Search for the cell housing the specified text and yield its (X, Y) center coordinate. 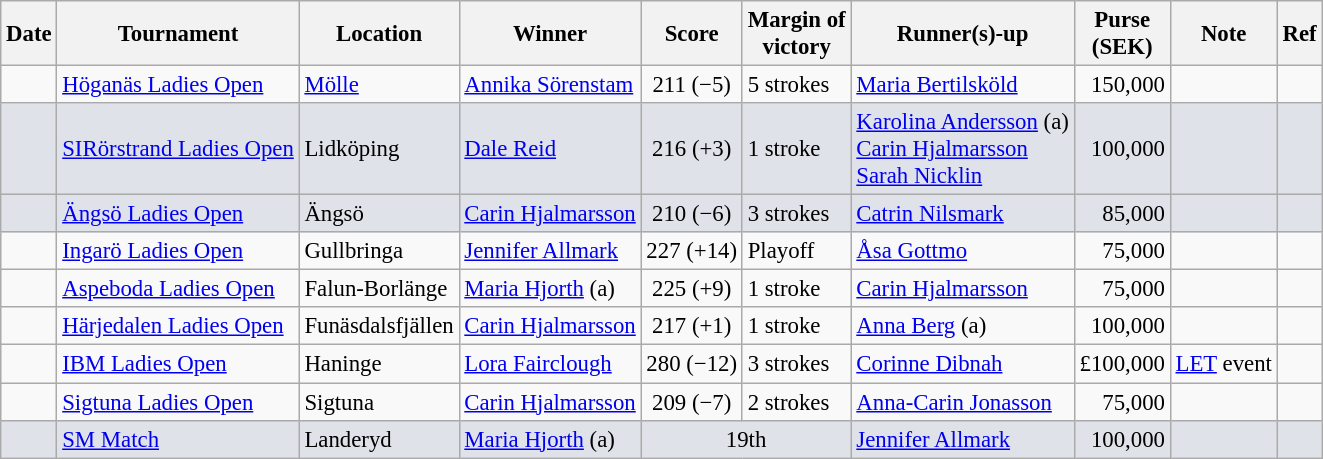
Ref (1300, 34)
5 strokes (796, 85)
Sigtuna Ladies Open (178, 402)
Mölle (379, 85)
Åsa Gottmo (962, 251)
£100,000 (1122, 364)
Catrin Nilsmark (962, 214)
Anna-Carin Jonasson (962, 402)
Maria Bertilsköld (962, 85)
Falun-Borlänge (379, 289)
IBM Ladies Open (178, 364)
Corinne Dibnah (962, 364)
Haninge (379, 364)
Tournament (178, 34)
Lora Fairclough (550, 364)
Funäsdalsfjällen (379, 327)
Aspeboda Ladies Open (178, 289)
Sigtuna (379, 402)
Runner(s)-up (962, 34)
Winner (550, 34)
211 (−5) (692, 85)
Ingarö Ladies Open (178, 251)
Score (692, 34)
85,000 (1122, 214)
280 (−12) (692, 364)
225 (+9) (692, 289)
Anna Berg (a) (962, 327)
SM Match (178, 439)
Lidköping (379, 149)
Ängsö Ladies Open (178, 214)
217 (+1) (692, 327)
210 (−6) (692, 214)
SIRörstrand Ladies Open (178, 149)
Annika Sörenstam (550, 85)
Höganäs Ladies Open (178, 85)
209 (−7) (692, 402)
Gullbringa (379, 251)
Landeryd (379, 439)
Dale Reid (550, 149)
Note (1224, 34)
Purse(SEK) (1122, 34)
LET event (1224, 364)
Margin ofvictory (796, 34)
Härjedalen Ladies Open (178, 327)
150,000 (1122, 85)
227 (+14) (692, 251)
19th (746, 439)
Location (379, 34)
Playoff (796, 251)
Karolina Andersson (a) Carin Hjalmarsson Sarah Nicklin (962, 149)
Date (29, 34)
Ängsö (379, 214)
2 strokes (796, 402)
216 (+3) (692, 149)
